Return the (X, Y) coordinate for the center point of the cell that contains the specified text.  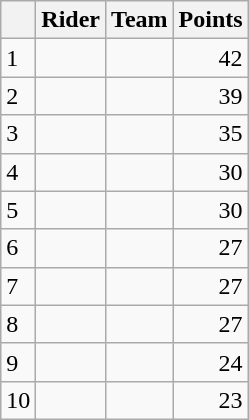
Team (140, 20)
Rider (71, 20)
1 (18, 58)
10 (18, 400)
Points (210, 20)
5 (18, 210)
39 (210, 96)
8 (18, 324)
4 (18, 172)
24 (210, 362)
35 (210, 134)
9 (18, 362)
3 (18, 134)
2 (18, 96)
6 (18, 248)
7 (18, 286)
42 (210, 58)
23 (210, 400)
